Return (x, y) of the center of cell containing provided text 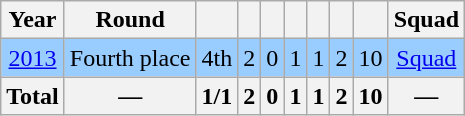
Year (33, 20)
Round (130, 20)
2013 (33, 58)
4th (217, 58)
Fourth place (130, 58)
1/1 (217, 96)
Total (33, 96)
